Find where the given text appears and provide that cell's center as [X, Y] coordinate. 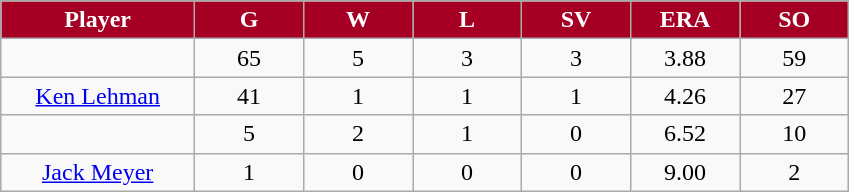
SO [794, 20]
3.88 [686, 58]
L [468, 20]
W [358, 20]
10 [794, 134]
6.52 [686, 134]
SV [576, 20]
Ken Lehman [98, 96]
59 [794, 58]
65 [250, 58]
9.00 [686, 172]
G [250, 20]
ERA [686, 20]
Player [98, 20]
4.26 [686, 96]
27 [794, 96]
Jack Meyer [98, 172]
41 [250, 96]
